Determine the (X, Y) coordinate at the center of the cell enclosing the given text.  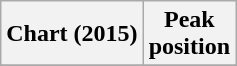
Peak position (189, 34)
Chart (2015) (72, 34)
